Locate the cell with the specified text and output its (x, y) center coordinate. 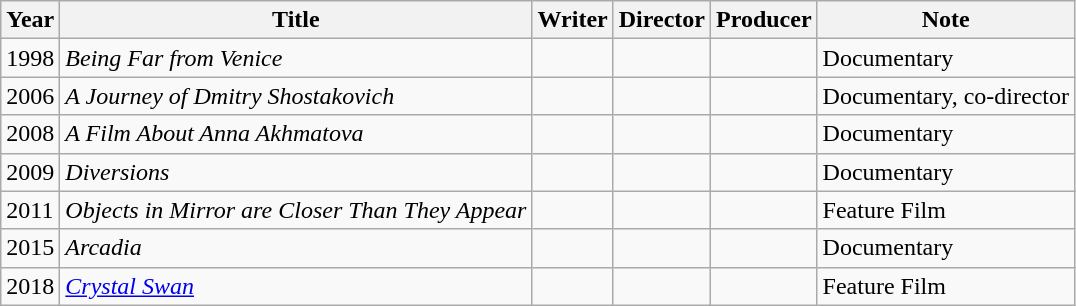
Producer (764, 20)
2018 (30, 286)
Crystal Swan (296, 286)
Note (946, 20)
Year (30, 20)
A Journey of Dmitry Shostakovich (296, 96)
Diversions (296, 172)
A Film About Anna Akhmatova (296, 134)
2011 (30, 210)
2015 (30, 248)
Title (296, 20)
Writer (572, 20)
Arcadia (296, 248)
Director (662, 20)
Objects in Mirror are Closer Than They Appear (296, 210)
2009 (30, 172)
Being Far from Venice (296, 58)
1998 (30, 58)
Documentary, co-director (946, 96)
2006 (30, 96)
2008 (30, 134)
